For the text-containing cell, return its midpoint in [x, y] coordinate format. 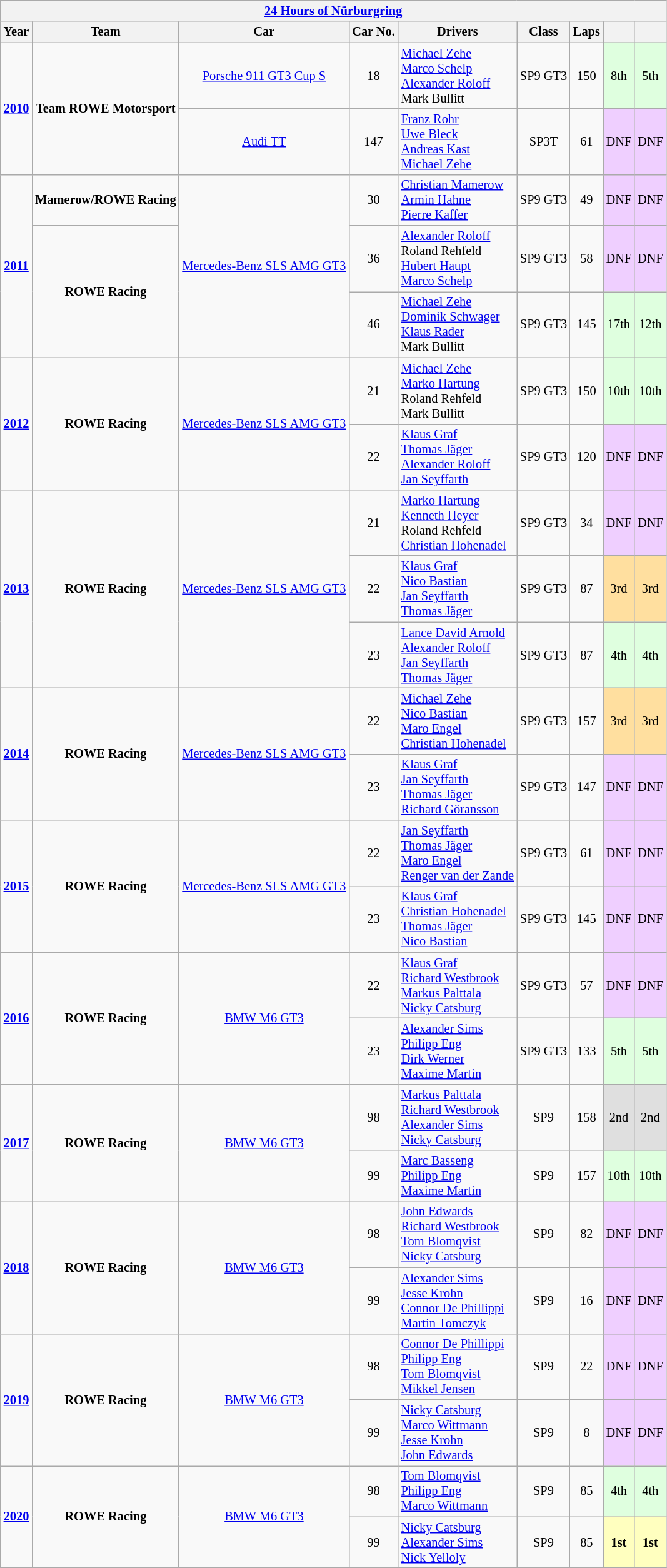
158 [586, 1117]
120 [586, 457]
Team ROWE Motorsport [105, 109]
Marko Hartung Kenneth Heyer Roland Rehfeld Christian Hohenadel [458, 523]
2012 [16, 424]
Class [544, 32]
Audi TT [264, 141]
Drivers [458, 32]
46 [373, 324]
Year [16, 32]
Car No. [373, 32]
2019 [16, 1399]
Klaus Graf Thomas Jäger Alexander Roloff Jan Seyffarth [458, 457]
Alexander Sims Jesse Krohn Connor De Phillippi Martin Tomczyk [458, 1300]
2018 [16, 1267]
58 [586, 259]
SP3T [544, 141]
18 [373, 76]
Tom Blomqvist Philipp Eng Marco Wittmann [458, 1491]
Marc Basseng Philipp Eng Maxime Martin [458, 1176]
34 [586, 523]
57 [586, 985]
17th [619, 324]
2014 [16, 754]
49 [586, 200]
Team [105, 32]
Christian Mamerow Armin Hahne Pierre Kaffer [458, 200]
Markus Palttala Richard Westbrook Alexander Sims Nicky Catsburg [458, 1117]
2015 [16, 887]
2016 [16, 1018]
82 [586, 1234]
Lance David Arnold Alexander Roloff Jan Seyffarth Thomas Jäger [458, 655]
Michael Zehe Nico Bastian Maro Engel Christian Hohenadel [458, 721]
Klaus Graf Christian Hohenadel Thomas Jäger Nico Bastian [458, 919]
Nicky Catsburg Alexander Sims Nick Yelloly [458, 1542]
Michael Zehe Dominik Schwager Klaus Rader Mark Bullitt [458, 324]
Car [264, 32]
Michael Zehe Marco Schelp Alexander Roloff Mark Bullitt [458, 76]
Mamerow/ROWE Racing [105, 200]
12th [650, 324]
Alexander Roloff Roland Rehfeld Hubert Haupt Marco Schelp [458, 259]
30 [373, 200]
Michael Zehe Marko Hartung Roland Rehfeld Mark Bullitt [458, 391]
2020 [16, 1517]
Franz Rohr Uwe Bleck Andreas Kast Michael Zehe [458, 141]
Laps [586, 32]
Alexander Sims Philipp Eng Dirk Werner Maxime Martin [458, 1051]
2013 [16, 589]
John Edwards Richard Westbrook Tom Blomqvist Nicky Catsburg [458, 1234]
36 [373, 259]
2017 [16, 1143]
Jan Seyffarth Thomas Jäger Maro Engel Renger van der Zande [458, 853]
8th [619, 76]
Klaus Graf Nico Bastian Jan Seyffarth Thomas Jäger [458, 589]
16 [586, 1300]
Porsche 911 GT3 Cup S [264, 76]
Klaus Graf Jan Seyffarth Thomas Jäger Richard Göransson [458, 787]
24 Hours of Nürburgring [334, 11]
Klaus Graf Richard Westbrook Markus Palttala Nicky Catsburg [458, 985]
2010 [16, 109]
Nicky Catsburg Marco Wittmann Jesse Krohn John Edwards [458, 1432]
133 [586, 1051]
Connor De Phillippi Philipp Eng Tom Blomqvist Mikkel Jensen [458, 1367]
8 [586, 1432]
2011 [16, 266]
